Determine the [X, Y] coordinate at the center of the cell enclosing the given text.  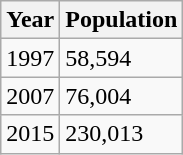
Population [122, 20]
2007 [30, 96]
Year [30, 20]
2015 [30, 134]
76,004 [122, 96]
230,013 [122, 134]
1997 [30, 58]
58,594 [122, 58]
